Output the (X, Y) coordinate of the center of the cell containing the given text.  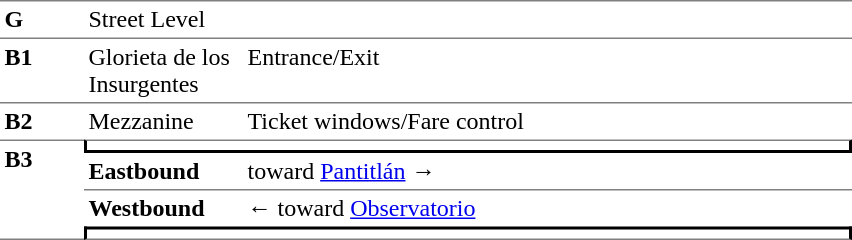
B1 (42, 70)
B2 (42, 121)
Eastbound (164, 172)
Entrance/Exit (548, 70)
Westbound (164, 208)
Mezzanine (164, 121)
Street Level (468, 19)
B3 (42, 190)
← toward Observatorio (548, 208)
Glorieta de los Insurgentes (164, 70)
toward Pantitlán → (548, 172)
G (42, 19)
Ticket windows/Fare control (548, 121)
